Locate the cell with the specified text and output its [x, y] center coordinate. 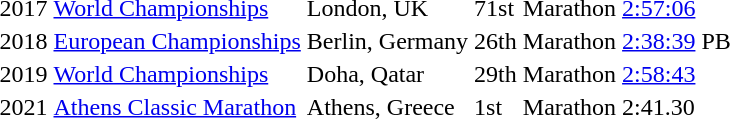
World Championships [177, 74]
26th [496, 41]
29th [496, 74]
European Championships [177, 41]
Berlin, Germany [387, 41]
Doha, Qatar [387, 74]
